Identify which cell holds the provided text, then report its (X, Y) central coordinate. 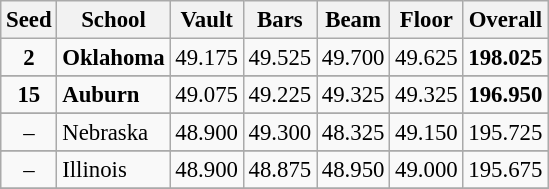
Oklahoma (114, 58)
49.075 (206, 95)
49.525 (280, 58)
Illinois (114, 170)
Bars (280, 20)
49.625 (426, 58)
Floor (426, 20)
196.950 (506, 95)
Vault (206, 20)
195.725 (506, 133)
Auburn (114, 95)
49.700 (354, 58)
49.175 (206, 58)
49.300 (280, 133)
48.950 (354, 170)
48.875 (280, 170)
48.325 (354, 133)
49.150 (426, 133)
Nebraska (114, 133)
195.675 (506, 170)
198.025 (506, 58)
School (114, 20)
2 (29, 58)
Seed (29, 20)
Overall (506, 20)
15 (29, 95)
49.000 (426, 170)
49.225 (280, 95)
Beam (354, 20)
